Determine the [X, Y] coordinate at the center of the cell enclosing the given text.  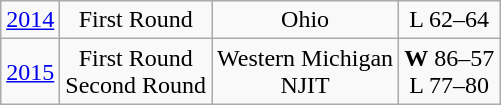
2014 [30, 20]
Ohio [306, 20]
Western MichiganNJIT [306, 72]
L 62–64 [450, 20]
First RoundSecond Round [136, 72]
W 86–57L 77–80 [450, 72]
2015 [30, 72]
First Round [136, 20]
